From the cell containing the given text, extract its center point as (X, Y) coordinate. 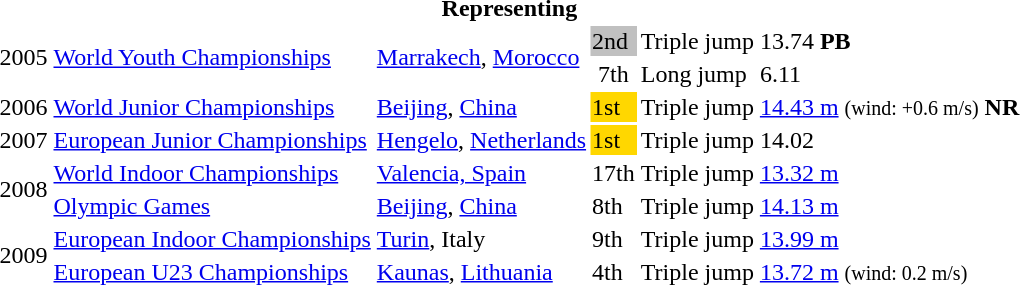
17th (614, 173)
13.74 PB (889, 41)
Olympic Games (212, 206)
7th (614, 74)
World Youth Championships (212, 58)
2nd (614, 41)
13.32 m (889, 173)
14.02 (889, 140)
European Indoor Championships (212, 239)
6.11 (889, 74)
Turin, Italy (481, 239)
14.43 m (wind: +0.6 m/s) NR (889, 107)
World Indoor Championships (212, 173)
Marrakech, Morocco (481, 58)
European Junior Championships (212, 140)
13.99 m (889, 239)
14.13 m (889, 206)
Hengelo, Netherlands (481, 140)
Valencia, Spain (481, 173)
Long jump (697, 74)
8th (614, 206)
9th (614, 239)
World Junior Championships (212, 107)
